Pinpoint the cell where the given text exists, returning its [X, Y] midpoint coordinate. 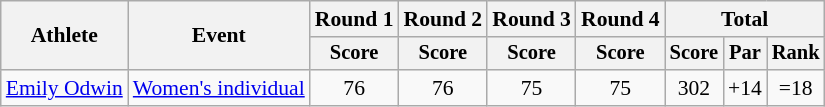
Emily Odwin [64, 88]
=18 [796, 88]
302 [694, 88]
Event [219, 36]
Women's individual [219, 88]
Athlete [64, 36]
Round 4 [620, 19]
Round 1 [354, 19]
Total [745, 19]
Round 3 [532, 19]
+14 [745, 88]
Par [745, 54]
Round 2 [444, 19]
Rank [796, 54]
